From the cell containing the given text, extract its center point as [x, y] coordinate. 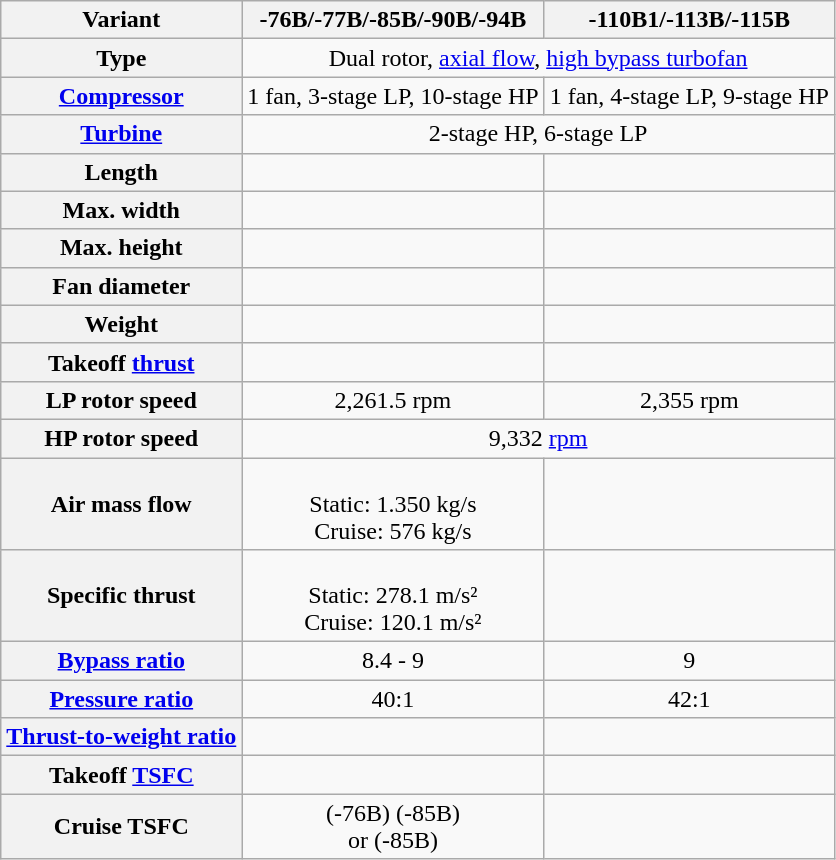
Thrust-to-weight ratio [122, 737]
42:1 [689, 699]
Static: 278.1 m/s² Cruise: 120.1 m/s² [393, 596]
Compressor [122, 96]
Turbine [122, 134]
Takeoff thrust [122, 362]
9 [689, 661]
Bypass ratio [122, 661]
2-stage HP, 6-stage LP [538, 134]
Specific thrust [122, 596]
1 fan, 3-stage LP, 10-stage HP [393, 96]
Air mass flow [122, 504]
2,261.5 rpm [393, 400]
Variant [122, 20]
HP rotor speed [122, 438]
2,355 rpm [689, 400]
Pressure ratio [122, 699]
-76B/-77B/-85B/-90B/-94B [393, 20]
40:1 [393, 699]
Weight [122, 324]
-110B1/-113B/-115B [689, 20]
(-76B) (-85B) or (-85B) [393, 826]
8.4 - 9 [393, 661]
Fan diameter [122, 286]
9,332 rpm [538, 438]
Length [122, 172]
Max. width [122, 210]
Cruise TSFC [122, 826]
Dual rotor, axial flow, high bypass turbofan [538, 58]
Takeoff TSFC [122, 775]
Max. height [122, 248]
Type [122, 58]
Static: 1.350 kg/s Cruise: 576 kg/s [393, 504]
1 fan, 4-stage LP, 9-stage HP [689, 96]
LP rotor speed [122, 400]
